Return the [x, y] coordinate for the center point of the cell that contains the specified text.  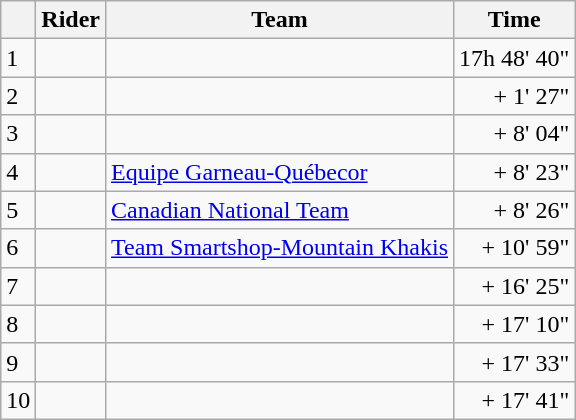
+ 1' 27" [514, 96]
Equipe Garneau-Québecor [280, 172]
9 [18, 362]
4 [18, 172]
+ 17' 41" [514, 400]
+ 17' 10" [514, 324]
+ 8' 26" [514, 210]
17h 48' 40" [514, 58]
Team [280, 20]
Time [514, 20]
+ 17' 33" [514, 362]
5 [18, 210]
8 [18, 324]
7 [18, 286]
+ 8' 23" [514, 172]
+ 10' 59" [514, 248]
1 [18, 58]
Rider [71, 20]
+ 16' 25" [514, 286]
10 [18, 400]
3 [18, 134]
2 [18, 96]
Team Smartshop-Mountain Khakis [280, 248]
Canadian National Team [280, 210]
+ 8' 04" [514, 134]
6 [18, 248]
